Scan for the cell matching the given text and deliver its [X, Y] coordinate at center. 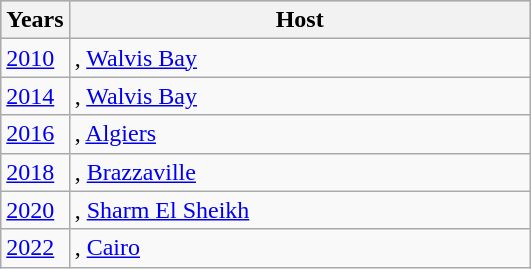
, Cairo [300, 248]
2018 [35, 172]
, Brazzaville [300, 172]
2014 [35, 96]
Years [35, 20]
2016 [35, 134]
, Sharm El Sheikh [300, 210]
2010 [35, 58]
2020 [35, 210]
2022 [35, 248]
, Algiers [300, 134]
Host [300, 20]
